Pinpoint the cell where the given text exists, returning its [x, y] midpoint coordinate. 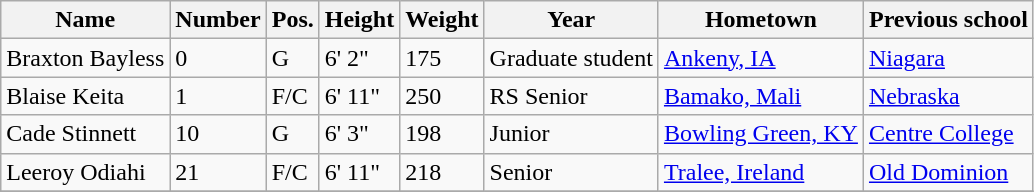
21 [218, 172]
Senior [571, 172]
250 [442, 96]
Blaise Keita [86, 96]
RS Senior [571, 96]
Cade Stinnett [86, 134]
Bowling Green, KY [760, 134]
Braxton Bayless [86, 58]
Ankeny, IA [760, 58]
Pos. [292, 20]
Junior [571, 134]
Height [359, 20]
6' 2" [359, 58]
218 [442, 172]
Bamako, Mali [760, 96]
Niagara [948, 58]
Weight [442, 20]
Centre College [948, 134]
Previous school [948, 20]
Graduate student [571, 58]
Old Dominion [948, 172]
6' 3" [359, 134]
1 [218, 96]
Tralee, Ireland [760, 172]
Nebraska [948, 96]
Leeroy Odiahi [86, 172]
0 [218, 58]
175 [442, 58]
Name [86, 20]
10 [218, 134]
Hometown [760, 20]
198 [442, 134]
Number [218, 20]
Year [571, 20]
